Provide the [X, Y] coordinate of the cell's center where the given text is located.  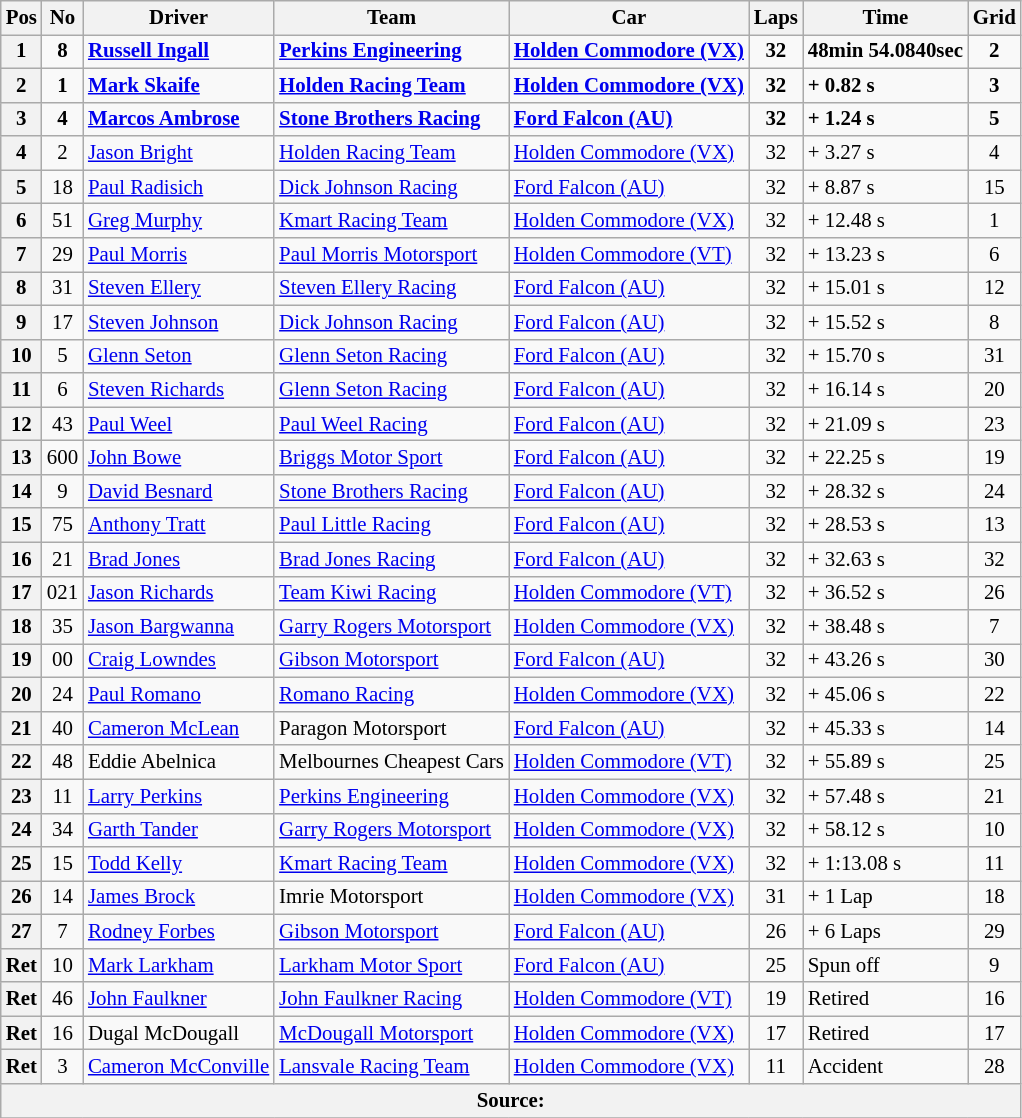
48min 54.0840sec [886, 51]
Cameron McConville [178, 1067]
John Faulkner [178, 999]
+ 36.52 s [886, 593]
+ 0.82 s [886, 85]
Brad Jones [178, 559]
+ 8.87 s [886, 187]
Russell Ingall [178, 51]
+ 55.89 s [886, 762]
Lansvale Racing Team [392, 1067]
Mark Larkham [178, 965]
Team Kiwi Racing [392, 593]
John Faulkner Racing [392, 999]
Paul Radisich [178, 187]
48 [62, 762]
+ 21.09 s [886, 424]
+ 58.12 s [886, 830]
+ 15.52 s [886, 322]
Dugal McDougall [178, 1033]
Paul Weel [178, 424]
43 [62, 424]
No [62, 18]
Accident [886, 1067]
46 [62, 999]
28 [994, 1067]
+ 45.33 s [886, 728]
+ 16.14 s [886, 390]
Marcos Ambrose [178, 119]
Mark Skaife [178, 85]
+ 3.27 s [886, 153]
+ 6 Laps [886, 931]
+ 12.48 s [886, 221]
30 [994, 661]
Jason Richards [178, 593]
Garth Tander [178, 830]
+ 15.70 s [886, 356]
+ 1 Lap [886, 898]
Steven Richards [178, 390]
Pos [22, 18]
Paul Romano [178, 695]
+ 13.23 s [886, 255]
Imrie Motorsport [392, 898]
Spun off [886, 965]
Paul Morris [178, 255]
34 [62, 830]
+ 28.32 s [886, 491]
James Brock [178, 898]
+ 38.48 s [886, 627]
+ 22.25 s [886, 458]
Melbournes Cheapest Cars [392, 762]
Paul Morris Motorsport [392, 255]
40 [62, 728]
+ 15.01 s [886, 288]
Larkham Motor Sport [392, 965]
021 [62, 593]
Brad Jones Racing [392, 559]
+ 1.24 s [886, 119]
+ 1:13.08 s [886, 864]
Driver [178, 18]
75 [62, 525]
27 [22, 931]
+ 32.63 s [886, 559]
Glenn Seton [178, 356]
Steven Ellery [178, 288]
Greg Murphy [178, 221]
Briggs Motor Sport [392, 458]
+ 43.26 s [886, 661]
Steven Ellery Racing [392, 288]
+ 28.53 s [886, 525]
David Besnard [178, 491]
McDougall Motorsport [392, 1033]
Source: [511, 1101]
Todd Kelly [178, 864]
Time [886, 18]
Craig Lowndes [178, 661]
Team [392, 18]
Steven Johnson [178, 322]
600 [62, 458]
+ 45.06 s [886, 695]
Paragon Motorsport [392, 728]
Rodney Forbes [178, 931]
Grid [994, 18]
John Bowe [178, 458]
Romano Racing [392, 695]
Jason Bright [178, 153]
Eddie Abelnica [178, 762]
Car [629, 18]
Jason Bargwanna [178, 627]
35 [62, 627]
+ 57.48 s [886, 796]
Anthony Tratt [178, 525]
Paul Little Racing [392, 525]
00 [62, 661]
Paul Weel Racing [392, 424]
Laps [776, 18]
51 [62, 221]
Cameron McLean [178, 728]
Larry Perkins [178, 796]
